Detect which cell encompasses the target text, then output its (x, y) center coordinate. 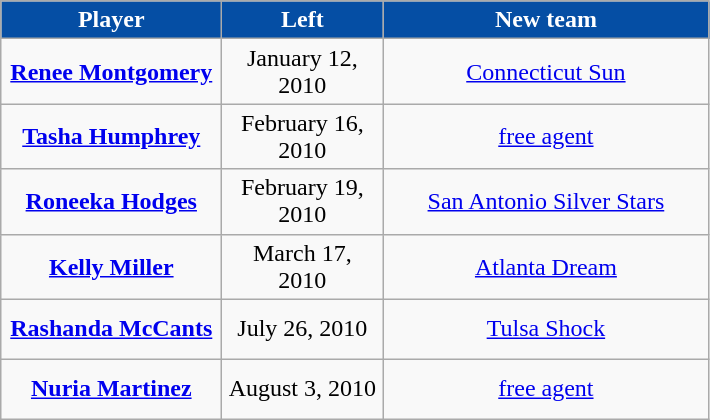
January 12, 2010 (302, 72)
February 16, 2010 (302, 136)
February 19, 2010 (302, 202)
Renee Montgomery (112, 72)
August 3, 2010 (302, 389)
Kelly Miller (112, 266)
Tasha Humphrey (112, 136)
Left (302, 20)
Atlanta Dream (546, 266)
July 26, 2010 (302, 329)
Roneeka Hodges (112, 202)
San Antonio Silver Stars (546, 202)
Connecticut Sun (546, 72)
March 17, 2010 (302, 266)
Player (112, 20)
New team (546, 20)
Nuria Martinez (112, 389)
Rashanda McCants (112, 329)
Tulsa Shock (546, 329)
